Return the [X, Y] coordinate for the center point of the cell that contains the specified text.  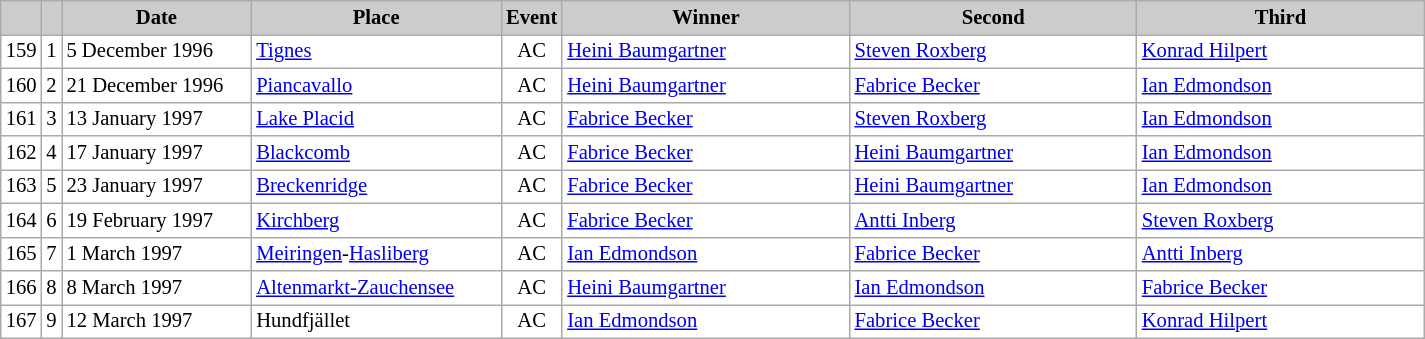
Kirchberg [376, 220]
12 March 1997 [157, 321]
167 [22, 321]
161 [22, 119]
Third [1280, 17]
Breckenridge [376, 186]
6 [51, 220]
17 January 1997 [157, 153]
160 [22, 85]
Second [994, 17]
5 December 1996 [157, 51]
Hundfjället [376, 321]
1 [51, 51]
9 [51, 321]
21 December 1996 [157, 85]
4 [51, 153]
Piancavallo [376, 85]
Lake Placid [376, 119]
8 March 1997 [157, 287]
163 [22, 186]
164 [22, 220]
Event [532, 17]
Altenmarkt-Zauchensee [376, 287]
23 January 1997 [157, 186]
1 March 1997 [157, 254]
Blackcomb [376, 153]
7 [51, 254]
Place [376, 17]
Winner [706, 17]
3 [51, 119]
159 [22, 51]
Tignes [376, 51]
165 [22, 254]
Date [157, 17]
8 [51, 287]
Meiringen-Hasliberg [376, 254]
2 [51, 85]
162 [22, 153]
19 February 1997 [157, 220]
5 [51, 186]
13 January 1997 [157, 119]
166 [22, 287]
